Detect which cell encompasses the target text, then output its [x, y] center coordinate. 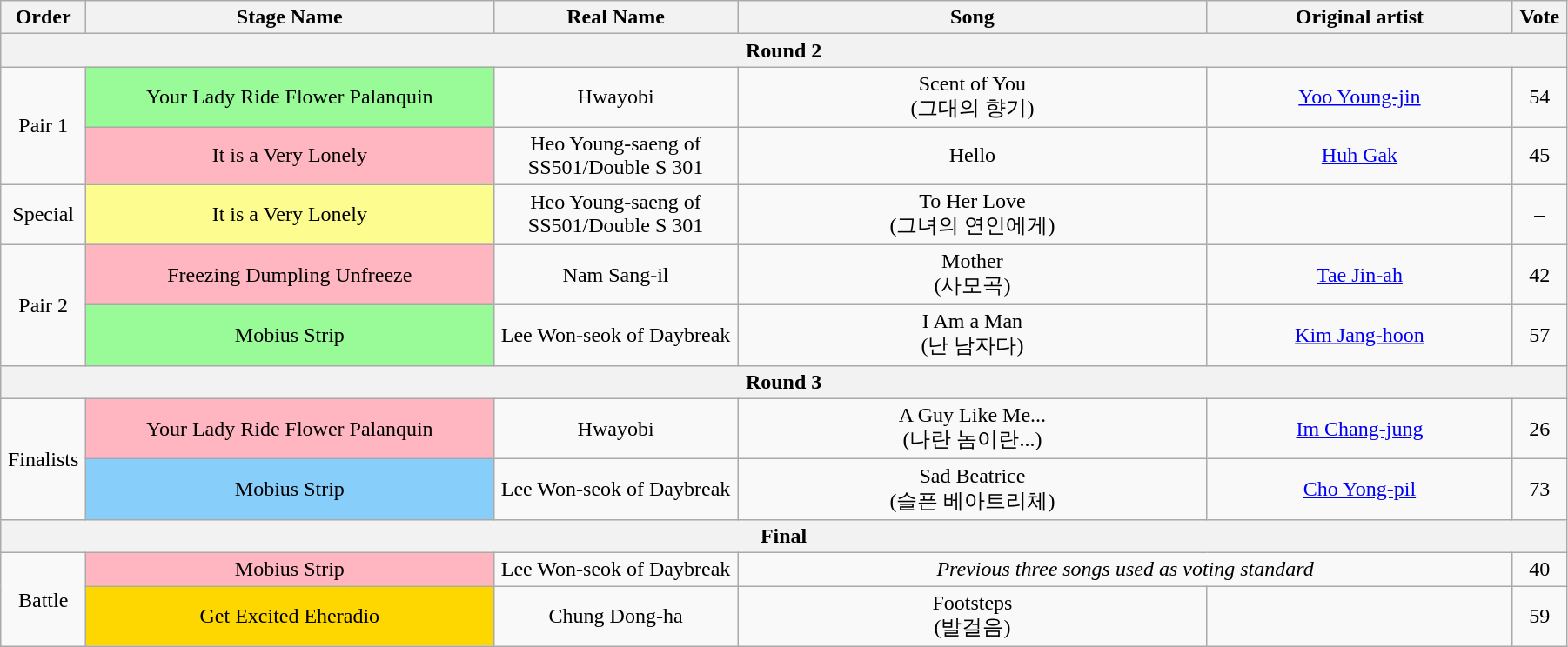
42 [1539, 275]
A Guy Like Me...(나란 놈이란...) [973, 429]
Tae Jin-ah [1359, 275]
Original artist [1359, 17]
59 [1539, 617]
Sad Beatrice(슬픈 베아트리체) [973, 490]
57 [1539, 336]
Order [44, 17]
Round 3 [784, 382]
Chung Dong-ha [616, 617]
54 [1539, 97]
Huh Gak [1359, 155]
To Her Love(그녀의 연인에게) [973, 215]
Nam Sang-il [616, 275]
Special [44, 215]
Get Excited Eheradio [290, 617]
Footsteps(발걸음) [973, 617]
45 [1539, 155]
26 [1539, 429]
Yoo Young-jin [1359, 97]
Pair 2 [44, 304]
– [1539, 215]
Stage Name [290, 17]
Real Name [616, 17]
Cho Yong-pil [1359, 490]
Round 2 [784, 50]
Battle [44, 599]
Finalists [44, 459]
Pair 1 [44, 125]
Vote [1539, 17]
40 [1539, 569]
Freezing Dumpling Unfreeze [290, 275]
Mother(사모곡) [973, 275]
Previous three songs used as voting standard [1125, 569]
Final [784, 536]
I Am a Man(난 남자다) [973, 336]
Hello [973, 155]
Scent of You(그대의 향기) [973, 97]
Kim Jang-hoon [1359, 336]
Im Chang-jung [1359, 429]
73 [1539, 490]
Song [973, 17]
